Capture the cell that displays the provided text and extract its [X, Y] central coordinate. 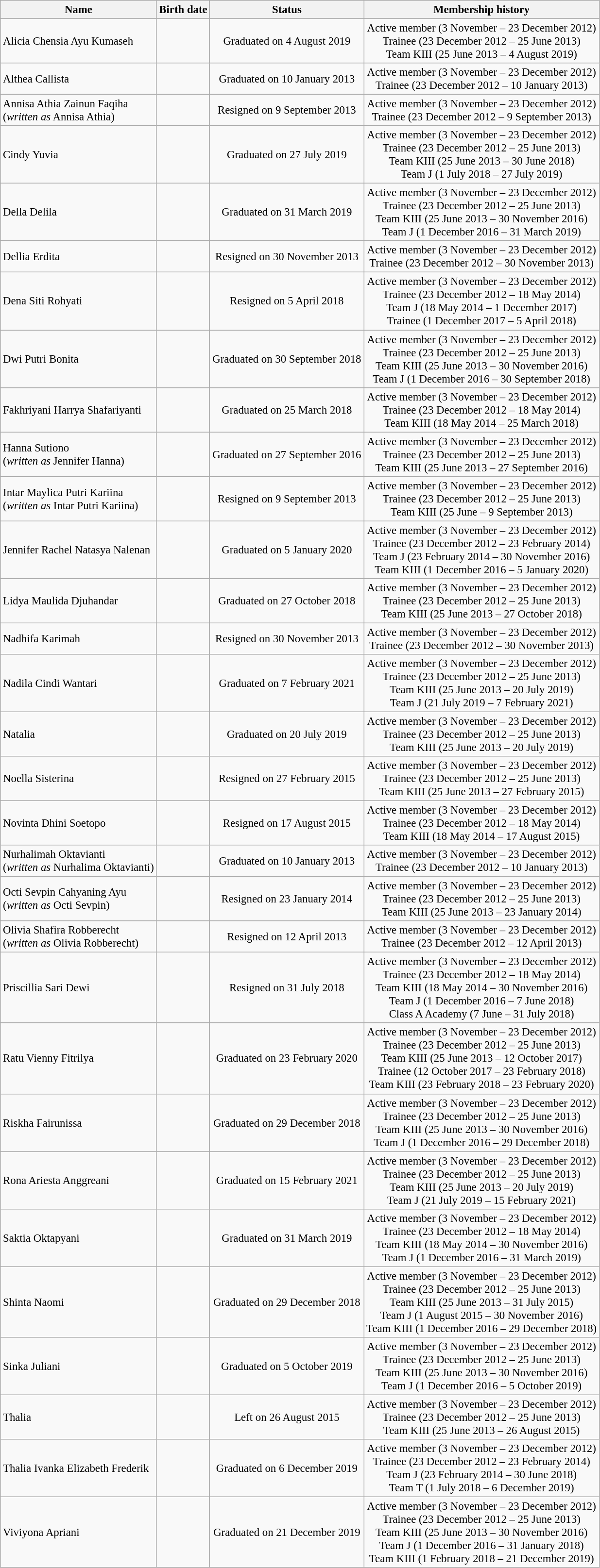
Active member (3 November – 23 December 2012)Trainee (23 December 2012 – 18 May 2014)Team KIII (18 May 2014 – 17 August 2015) [482, 823]
Active member (3 November – 23 December 2012)Trainee (23 December 2012 – 25 June 2013)Team KIII (25 June 2013 – 27 September 2016) [482, 454]
Della Delila [79, 213]
Active member (3 November – 23 December 2012)Trainee (23 December 2012 – 25 June 2013)Team KIII (25 June 2013 – 27 October 2018) [482, 601]
Dwi Putri Bonita [79, 359]
Graduated on 23 February 2020 [287, 1059]
Graduated on 25 March 2018 [287, 410]
Olivia Shafira Robberecht(written as Olivia Robberecht) [79, 937]
Graduated on 5 October 2019 [287, 1366]
Alicia Chensia Ayu Kumaseh [79, 41]
Resigned on 5 April 2018 [287, 301]
Intar Maylica Putri Kariina(written as Intar Putri Kariina) [79, 499]
Rona Ariesta Anggreani [79, 1181]
Resigned on 27 February 2015 [287, 779]
Shinta Naomi [79, 1302]
Fakhriyani Harrya Shafariyanti [79, 410]
Graduated on 4 August 2019 [287, 41]
Active member (3 November – 23 December 2012)Trainee (23 December 2012 – 25 June 2013)Team KIII (25 June 2013 – 27 February 2015) [482, 779]
Saktia Oktapyani [79, 1238]
Nadila Cindi Wantari [79, 684]
Active member (3 November – 23 December 2012)Trainee (23 December 2012 – 25 June 2013)Team KIII (25 June 2013 – 23 January 2014) [482, 899]
Ratu Vienny Fitrilya [79, 1059]
Octi Sevpin Cahyaning Ayu(written as Octi Sevpin) [79, 899]
Annisa Athia Zainun Faqiha(written as Annisa Athia) [79, 111]
Graduated on 27 October 2018 [287, 601]
Active member (3 November – 23 December 2012)Trainee (23 December 2012 – 12 April 2013) [482, 937]
Active member (3 November – 23 December 2012)Trainee (23 December 2012 – 25 June 2013)Team KIII (25 June 2013 – 4 August 2019) [482, 41]
Thalia Ivanka Elizabeth Frederik [79, 1468]
Left on 26 August 2015 [287, 1417]
Active member (3 November – 23 December 2012)Trainee (23 December 2012 – 9 September 2013) [482, 111]
Graduated on 5 January 2020 [287, 550]
Resigned on 23 January 2014 [287, 899]
Name [79, 10]
Viviyona Apriani [79, 1532]
Noella Sisterina [79, 779]
Active member (3 November – 23 December 2012)Trainee (23 December 2012 – 18 May 2014)Team KIII (18 May 2014 – 25 March 2018) [482, 410]
Novinta Dhini Soetopo [79, 823]
Resigned on 31 July 2018 [287, 988]
Graduated on 7 February 2021 [287, 684]
Althea Callista [79, 79]
Priscillia Sari Dewi [79, 988]
Membership history [482, 10]
Graduated on 21 December 2019 [287, 1532]
Sinka Juliani [79, 1366]
Jennifer Rachel Natasya Nalenan [79, 550]
Dena Siti Rohyati [79, 301]
Active member (3 November – 23 December 2012)Trainee (23 December 2012 – 25 June 2013)Team KIII (25 June 2013 – 26 August 2015) [482, 1417]
Cindy Yuvia [79, 154]
Lidya Maulida Djuhandar [79, 601]
Natalia [79, 734]
Active member (3 November – 23 December 2012)Trainee (23 December 2012 – 25 June 2013)Team KIII (25 June 2013 – 20 July 2019) [482, 734]
Riskha Fairunissa [79, 1122]
Graduated on 15 February 2021 [287, 1181]
Graduated on 6 December 2019 [287, 1468]
Graduated on 30 September 2018 [287, 359]
Active member (3 November – 23 December 2012)Trainee (23 December 2012 – 25 June 2013)Team KIII (25 June – 9 September 2013) [482, 499]
Thalia [79, 1417]
Nadhifa Karimah [79, 639]
Graduated on 27 September 2016 [287, 454]
Resigned on 12 April 2013 [287, 937]
Hanna Sutiono(written as Jennifer Hanna) [79, 454]
Resigned on 17 August 2015 [287, 823]
Graduated on 20 July 2019 [287, 734]
Dellia Erdita [79, 256]
Birth date [183, 10]
Status [287, 10]
Graduated on 27 July 2019 [287, 154]
Nurhalimah Oktavianti(written as Nurhalima Oktavianti) [79, 861]
